Scan for the cell matching the given text and deliver its [X, Y] coordinate at center. 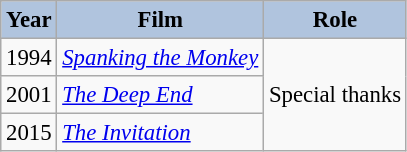
Spanking the Monkey [160, 58]
2001 [29, 95]
Role [336, 20]
The Deep End [160, 95]
1994 [29, 58]
Year [29, 20]
Film [160, 20]
Special thanks [336, 96]
2015 [29, 133]
The Invitation [160, 133]
